Provide the (x, y) coordinate of the cell's center where the given text is located.  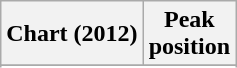
Chart (2012) (72, 34)
Peakposition (189, 34)
